Extract the (x, y) coordinate from the center of the cell holding the provided text.  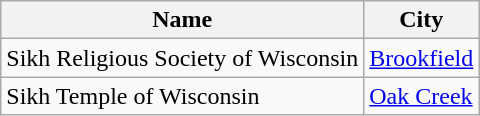
Name (182, 20)
Sikh Temple of Wisconsin (182, 96)
Sikh Religious Society of Wisconsin (182, 58)
Oak Creek (422, 96)
City (422, 20)
Brookfield (422, 58)
